Provide the [x, y] coordinate of the cell's center where the given text is located.  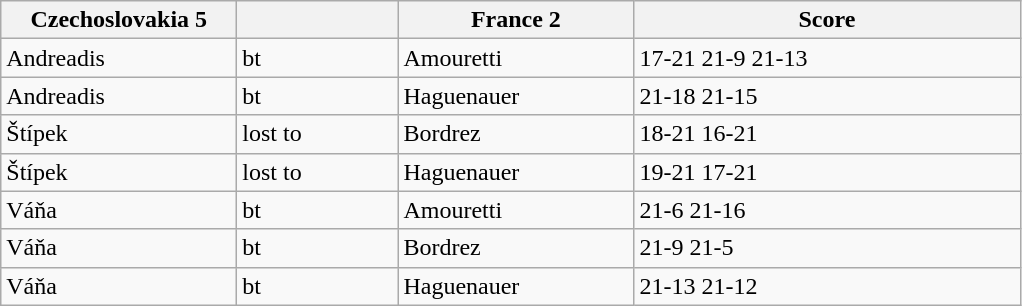
21-6 21-16 [827, 210]
17-21 21-9 21-13 [827, 58]
21-18 21-15 [827, 96]
21-9 21-5 [827, 248]
Score [827, 20]
Czechoslovakia 5 [119, 20]
France 2 [516, 20]
19-21 17-21 [827, 172]
21-13 21-12 [827, 286]
18-21 16-21 [827, 134]
